From the cell containing the given text, extract its center point as (x, y) coordinate. 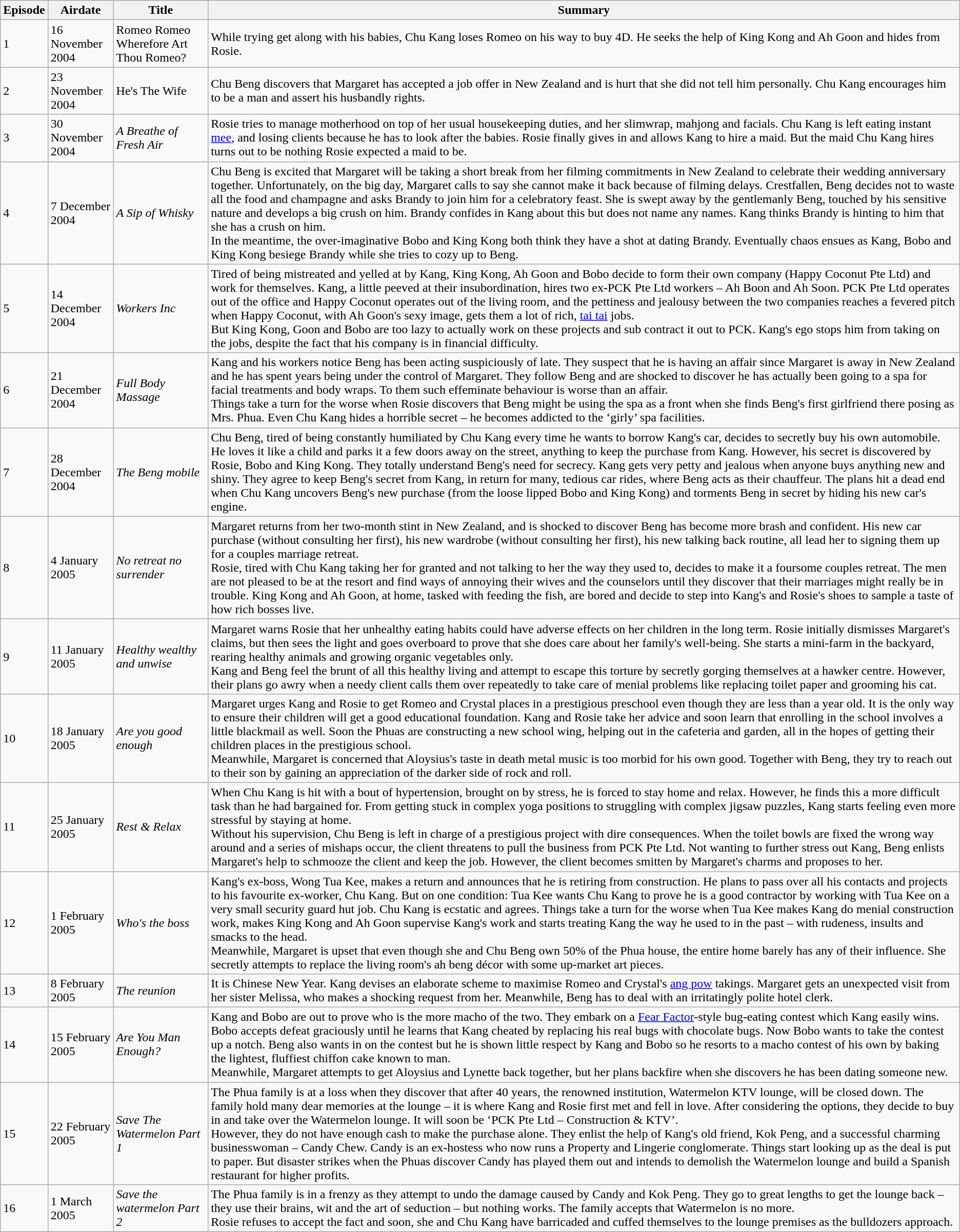
Are You Man Enough? (161, 1045)
15 February 2005 (81, 1045)
4 January 2005 (81, 568)
Episode (24, 10)
Workers Inc (161, 309)
The Beng mobile (161, 472)
The reunion (161, 991)
9 (24, 656)
28 December 2004 (81, 472)
A Breathe of Fresh Air (161, 138)
12 (24, 923)
Who's the boss (161, 923)
No retreat no surrender (161, 568)
1 March 2005 (81, 1208)
While trying get along with his babies, Chu Kang loses Romeo on his way to buy 4D. He seeks the help of King Kong and Ah Goon and hides from Rosie. (584, 44)
Save the watermelon Part 2 (161, 1208)
Rest & Relax (161, 826)
8 February 2005 (81, 991)
18 January 2005 (81, 738)
15 (24, 1134)
11 (24, 826)
1 (24, 44)
4 (24, 213)
25 January 2005 (81, 826)
He's The Wife (161, 91)
10 (24, 738)
22 February 2005 (81, 1134)
16 (24, 1208)
Full Body Massage (161, 390)
Title (161, 10)
13 (24, 991)
Summary (584, 10)
3 (24, 138)
16 November 2004 (81, 44)
1 February 2005 (81, 923)
6 (24, 390)
5 (24, 309)
Healthy wealthy and unwise (161, 656)
21 December 2004 (81, 390)
Save The Watermelon Part 1 (161, 1134)
2 (24, 91)
Romeo Romeo Wherefore Art Thou Romeo? (161, 44)
7 December 2004 (81, 213)
14 December 2004 (81, 309)
Are you good enough (161, 738)
8 (24, 568)
11 January 2005 (81, 656)
Airdate (81, 10)
23 November 2004 (81, 91)
A Sip of Whisky (161, 213)
7 (24, 472)
14 (24, 1045)
30 November 2004 (81, 138)
